Locate the cell with the specified text and output its [X, Y] center coordinate. 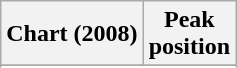
Peakposition [189, 34]
Chart (2008) [72, 34]
